Capture the cell that displays the provided text and extract its [x, y] central coordinate. 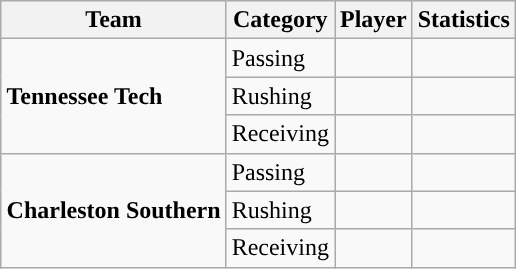
Charleston Southern [114, 210]
Tennessee Tech [114, 96]
Player [373, 20]
Category [280, 20]
Statistics [464, 20]
Team [114, 20]
